Find where the given text appears and provide that cell's center as (X, Y) coordinate. 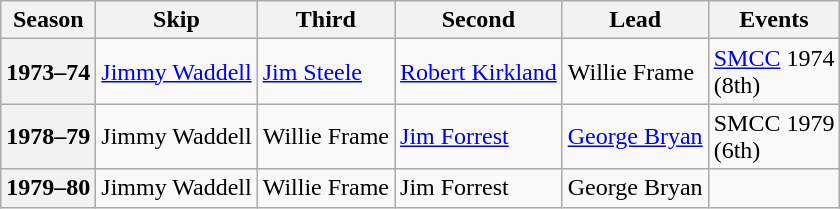
SMCC 1979 (6th) (774, 136)
1973–74 (48, 72)
Skip (176, 20)
Second (479, 20)
Lead (635, 20)
SMCC 1974 (8th) (774, 72)
Third (326, 20)
Robert Kirkland (479, 72)
Events (774, 20)
Season (48, 20)
1979–80 (48, 188)
Jim Steele (326, 72)
1978–79 (48, 136)
